For the text-containing cell, return its midpoint in [x, y] coordinate format. 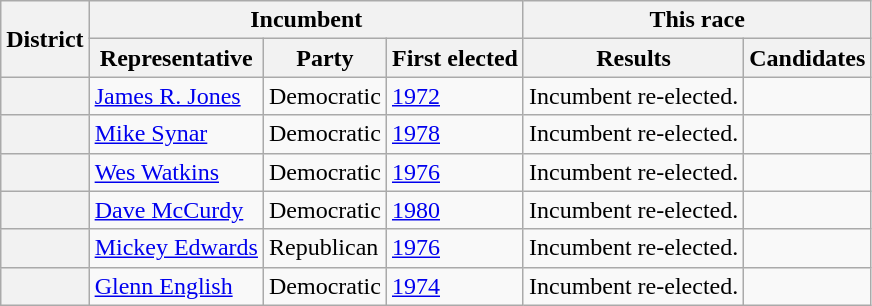
This race [696, 20]
First elected [454, 58]
Candidates [808, 58]
Representative [176, 58]
Republican [324, 248]
1972 [454, 96]
Incumbent [306, 20]
Wes Watkins [176, 172]
Glenn English [176, 286]
James R. Jones [176, 96]
1978 [454, 134]
Results [633, 58]
1980 [454, 210]
Mike Synar [176, 134]
Dave McCurdy [176, 210]
Party [324, 58]
Mickey Edwards [176, 248]
1974 [454, 286]
District [45, 39]
